Scan for the cell matching the given text and deliver its [x, y] coordinate at center. 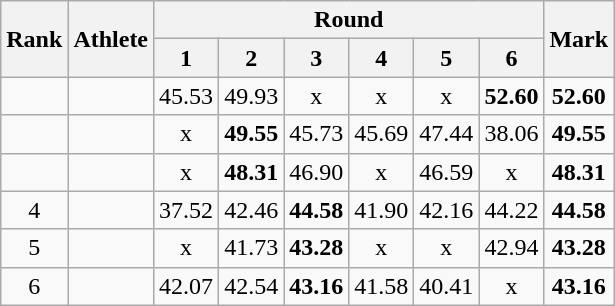
44.22 [512, 210]
45.69 [382, 134]
Mark [579, 39]
37.52 [186, 210]
41.73 [252, 248]
41.58 [382, 286]
3 [316, 58]
Rank [34, 39]
40.41 [446, 286]
Round [349, 20]
41.90 [382, 210]
45.53 [186, 96]
38.06 [512, 134]
1 [186, 58]
42.46 [252, 210]
46.90 [316, 172]
46.59 [446, 172]
Athlete [111, 39]
2 [252, 58]
45.73 [316, 134]
42.16 [446, 210]
42.07 [186, 286]
49.93 [252, 96]
42.94 [512, 248]
42.54 [252, 286]
47.44 [446, 134]
